Scan for the cell matching the given text and deliver its (X, Y) coordinate at center. 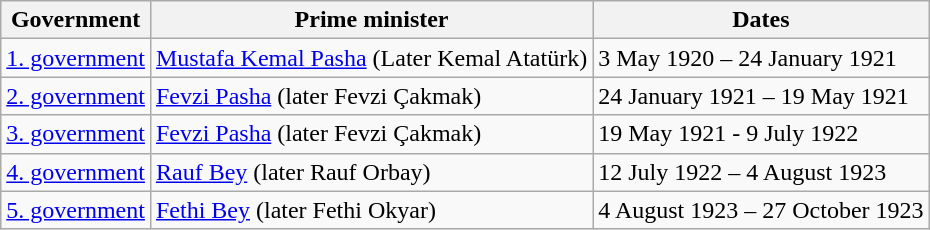
Rauf Bey (later Rauf Orbay) (371, 172)
5. government (76, 210)
1. government (76, 58)
Fethi Bey (later Fethi Okyar) (371, 210)
Dates (761, 20)
24 January 1921 – 19 May 1921 (761, 96)
Government (76, 20)
Mustafa Kemal Pasha (Later Kemal Atatürk) (371, 58)
2. government (76, 96)
3 May 1920 – 24 January 1921 (761, 58)
3. government (76, 134)
4. government (76, 172)
12 July 1922 – 4 August 1923 (761, 172)
4 August 1923 – 27 October 1923 (761, 210)
Prime minister (371, 20)
19 May 1921 - 9 July 1922 (761, 134)
